Identify which cell holds the provided text, then report its [X, Y] central coordinate. 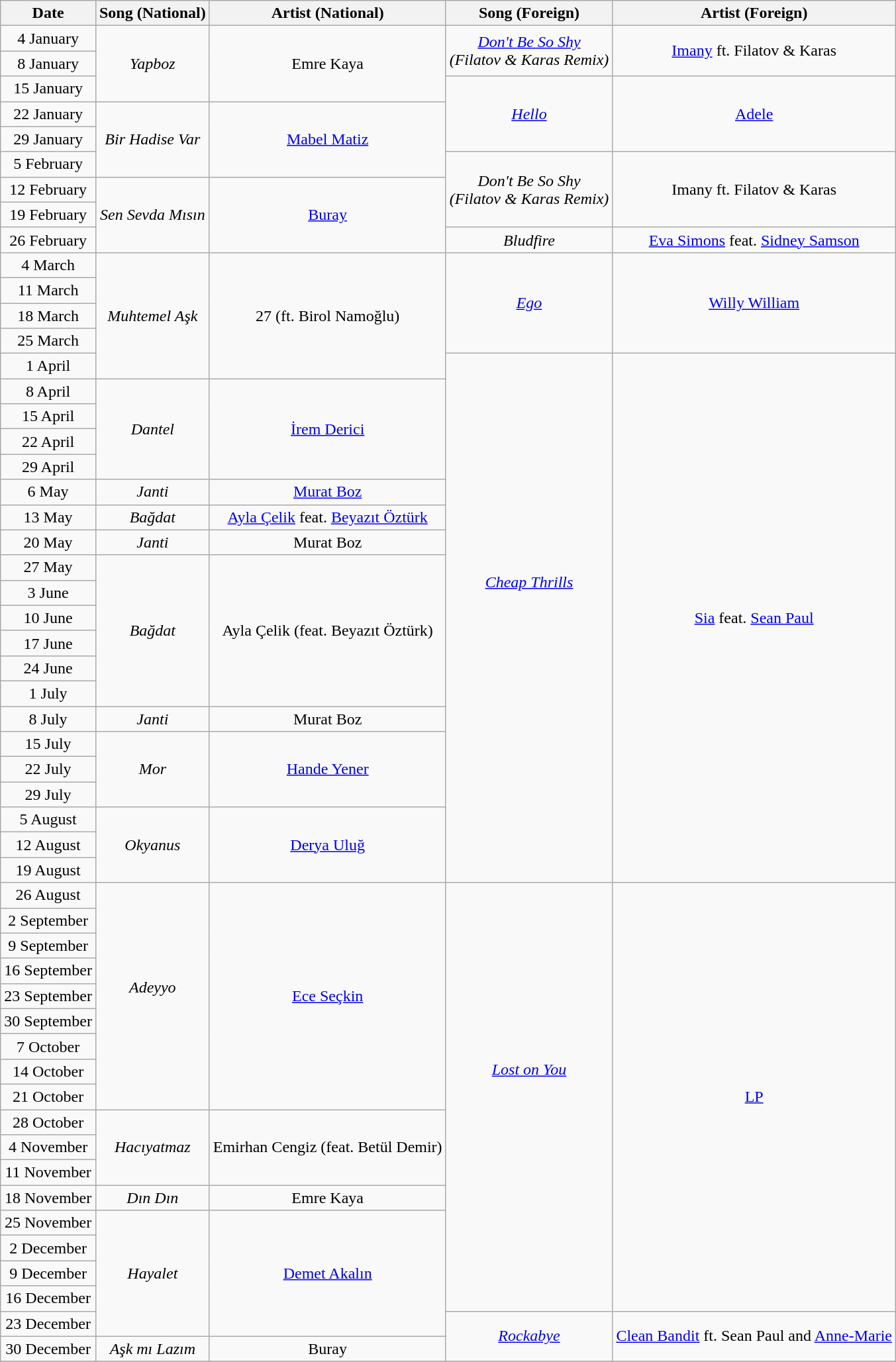
27 (ft. Birol Namoğlu) [327, 315]
28 October [48, 1122]
22 April [48, 442]
25 November [48, 1223]
Derya Uluğ [327, 845]
8 July [48, 718]
Adeyyo [152, 996]
22 July [48, 769]
12 August [48, 845]
23 December [48, 1324]
27 May [48, 567]
Hacıyatmaz [152, 1147]
13 May [48, 517]
5 February [48, 164]
Rockabye [529, 1336]
22 January [48, 114]
Okyanus [152, 845]
5 August [48, 820]
Ayla Çelik (feat. Beyazıt Öztürk) [327, 630]
6 May [48, 492]
Clean Bandit ft. Sean Paul and Anne-Marie [754, 1336]
Mor [152, 769]
Song (Foreign) [529, 13]
9 September [48, 946]
29 January [48, 139]
Bludfire [529, 240]
15 April [48, 416]
4 November [48, 1147]
1 July [48, 693]
11 November [48, 1173]
Artist (Foreign) [754, 13]
24 June [48, 668]
Eva Simons feat. Sidney Samson [754, 240]
Bir Hadise Var [152, 139]
Cheap Thrills [529, 618]
1 April [48, 366]
7 October [48, 1046]
25 March [48, 341]
20 May [48, 542]
Ego [529, 303]
11 March [48, 290]
Date [48, 13]
Song (National) [152, 13]
21 October [48, 1096]
26 February [48, 240]
Lost on You [529, 1096]
LP [754, 1096]
10 June [48, 618]
Sen Sevda Mısın [152, 215]
16 September [48, 971]
12 February [48, 189]
29 April [48, 467]
Adele [754, 114]
Muhtemel Aşk [152, 315]
15 July [48, 744]
Dantel [152, 429]
9 December [48, 1273]
3 June [48, 593]
İrem Derici [327, 429]
Aşk mı Lazım [152, 1349]
Yapboz [152, 64]
2 September [48, 920]
Dın Dın [152, 1198]
29 July [48, 795]
Hello [529, 114]
19 February [48, 215]
15 January [48, 89]
Ece Seçkin [327, 996]
8 April [48, 391]
8 January [48, 64]
14 October [48, 1071]
19 August [48, 870]
18 March [48, 316]
18 November [48, 1198]
30 September [48, 1021]
Hayalet [152, 1273]
Emirhan Cengiz (feat. Betül Demir) [327, 1147]
17 June [48, 643]
4 January [48, 38]
30 December [48, 1349]
Demet Akalın [327, 1273]
Ayla Çelik feat. Beyazıt Öztürk [327, 517]
Sia feat. Sean Paul [754, 618]
23 September [48, 996]
2 December [48, 1248]
4 March [48, 265]
Willy William [754, 303]
16 December [48, 1298]
Artist (National) [327, 13]
Hande Yener [327, 769]
Mabel Matiz [327, 139]
26 August [48, 895]
